Locate the cell with the specified text and output its [x, y] center coordinate. 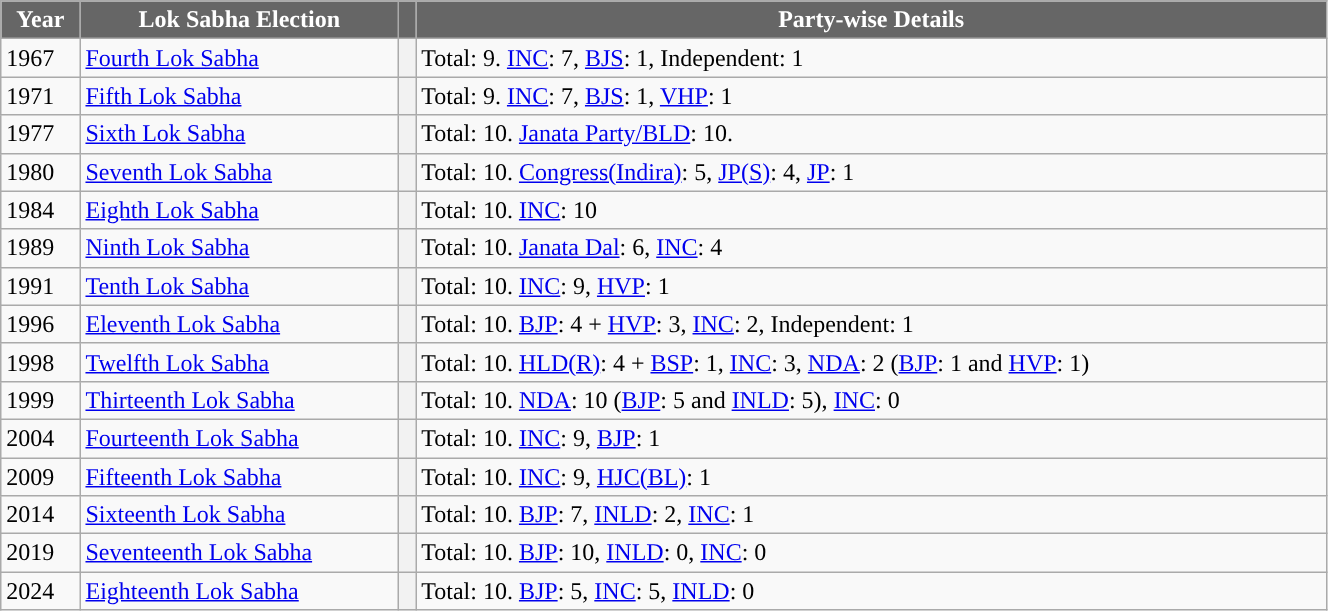
Total: 10. Janata Party/BLD: 10. [872, 134]
Total: 10. Janata Dal: 6, INC: 4 [872, 248]
2004 [40, 438]
2014 [40, 515]
Total: 10. BJP: 4 + HVP: 3, INC: 2, Independent: 1 [872, 324]
Year [40, 20]
Total: 10. BJP: 5, INC: 5, INLD: 0 [872, 591]
1989 [40, 248]
Party-wise Details [872, 20]
1977 [40, 134]
Total: 10. NDA: 10 (BJP: 5 and INLD: 5), INC: 0 [872, 400]
Seventh Lok Sabha [240, 172]
Total: 9. INC: 7, BJS: 1, VHP: 1 [872, 96]
2019 [40, 553]
Fifteenth Lok Sabha [240, 477]
Seventeenth Lok Sabha [240, 553]
Total: 10. Congress(Indira): 5, JP(S): 4, JP: 1 [872, 172]
Eighteenth Lok Sabha [240, 591]
Total: 9. INC: 7, BJS: 1, Independent: 1 [872, 58]
Eleventh Lok Sabha [240, 324]
1967 [40, 58]
Total: 10. BJP: 7, INLD: 2, INC: 1 [872, 515]
Eighth Lok Sabha [240, 210]
Fourth Lok Sabha [240, 58]
Fifth Lok Sabha [240, 96]
Ninth Lok Sabha [240, 248]
1996 [40, 324]
1999 [40, 400]
Sixth Lok Sabha [240, 134]
1980 [40, 172]
1971 [40, 96]
1998 [40, 362]
1991 [40, 286]
Lok Sabha Election [240, 20]
Total: 10. HLD(R): 4 + BSP: 1, INC: 3, NDA: 2 (BJP: 1 and HVP: 1) [872, 362]
Total: 10. INC: 10 [872, 210]
Total: 10. INC: 9, HJC(BL): 1 [872, 477]
Tenth Lok Sabha [240, 286]
Total: 10. BJP: 10, INLD: 0, INC: 0 [872, 553]
Total: 10. INC: 9, HVP: 1 [872, 286]
1984 [40, 210]
Fourteenth Lok Sabha [240, 438]
2024 [40, 591]
2009 [40, 477]
Total: 10. INC: 9, BJP: 1 [872, 438]
Twelfth Lok Sabha [240, 362]
Sixteenth Lok Sabha [240, 515]
Thirteenth Lok Sabha [240, 400]
